Extract the [x, y] coordinate from the center of the cell holding the provided text.  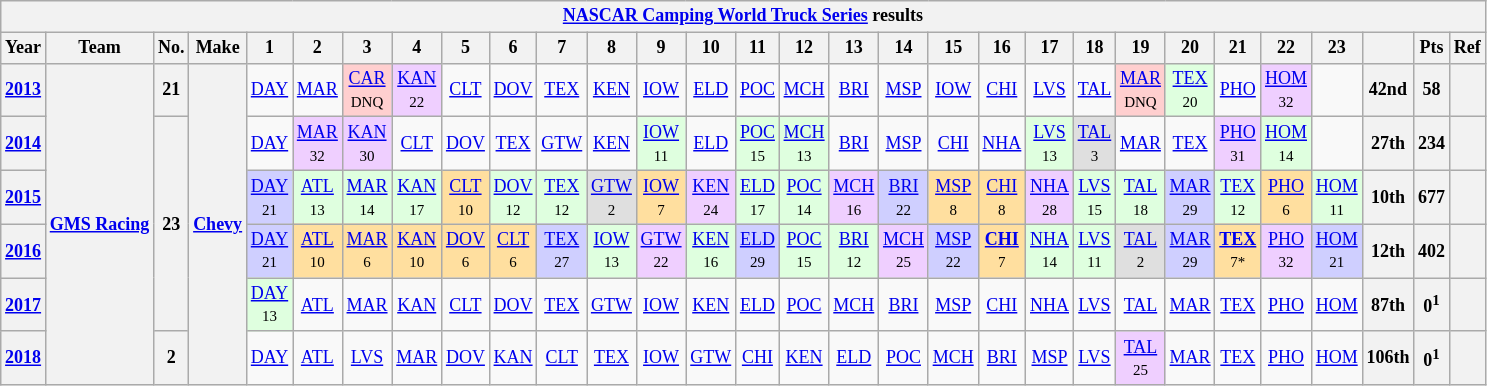
42nd [1388, 90]
27th [1388, 144]
LVS15 [1094, 197]
PHO6 [1286, 197]
DOV12 [513, 197]
17 [1050, 48]
TAL3 [1094, 144]
13 [854, 48]
Year [24, 48]
677 [1432, 197]
MCH16 [854, 197]
402 [1432, 251]
GTW2 [612, 197]
BRI22 [904, 197]
5 [466, 48]
4 [417, 48]
ATL13 [317, 197]
MSP8 [953, 197]
20 [1190, 48]
7 [562, 48]
MAR32 [317, 144]
KAN22 [417, 90]
TAL18 [1141, 197]
12 [804, 48]
2017 [24, 305]
14 [904, 48]
58 [1432, 90]
87th [1388, 305]
9 [661, 48]
234 [1432, 144]
Pts [1432, 48]
MSP22 [953, 251]
PHO31 [1238, 144]
KEN24 [711, 197]
12th [1388, 251]
10th [1388, 197]
NASCAR Camping World Truck Series results [743, 16]
2014 [24, 144]
MARDNQ [1141, 90]
LVS13 [1050, 144]
Chevy [218, 224]
TAL25 [1141, 358]
2018 [24, 358]
GMS Racing [99, 224]
LVS11 [1094, 251]
3 [367, 48]
IOW7 [661, 197]
HOM21 [1336, 251]
CHI7 [1002, 251]
POC14 [804, 197]
CLT10 [466, 197]
11 [758, 48]
2015 [24, 197]
MCH13 [804, 144]
NHA14 [1050, 251]
IOW13 [612, 251]
DAY13 [269, 305]
Make [218, 48]
NHA28 [1050, 197]
2013 [24, 90]
22 [1286, 48]
GTW22 [661, 251]
Team [99, 48]
TAL2 [1141, 251]
HOM32 [1286, 90]
KAN30 [367, 144]
DOV6 [466, 251]
Ref [1467, 48]
KAN17 [417, 197]
10 [711, 48]
HOM11 [1336, 197]
TEX7* [1238, 251]
1 [269, 48]
MCH25 [904, 251]
106th [1388, 358]
ELD17 [758, 197]
CARDNQ [367, 90]
TEX27 [562, 251]
ATL10 [317, 251]
MAR6 [367, 251]
CHI8 [1002, 197]
BRI12 [854, 251]
MAR14 [367, 197]
CLT6 [513, 251]
2016 [24, 251]
TEX20 [1190, 90]
IOW11 [661, 144]
HOM14 [1286, 144]
KAN10 [417, 251]
KEN16 [711, 251]
PHO32 [1286, 251]
8 [612, 48]
16 [1002, 48]
15 [953, 48]
ELD29 [758, 251]
18 [1094, 48]
No. [172, 48]
19 [1141, 48]
6 [513, 48]
